Pinpoint the cell where the given text exists, returning its (X, Y) midpoint coordinate. 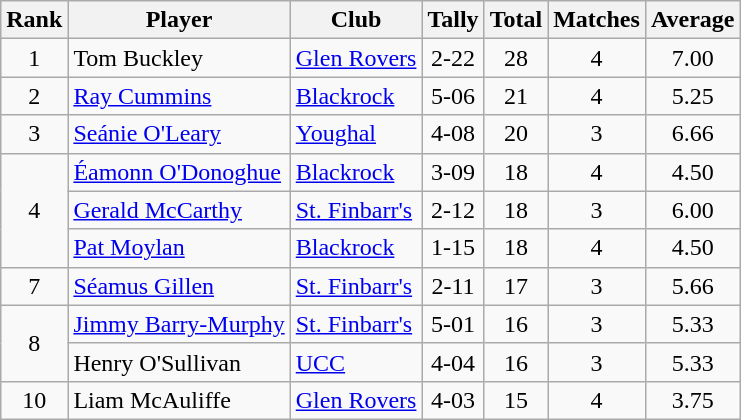
2-11 (453, 286)
Player (179, 20)
Pat Moylan (179, 248)
UCC (356, 362)
2-12 (453, 210)
Youghal (356, 134)
6.00 (692, 210)
1-15 (453, 248)
Henry O'Sullivan (179, 362)
2-22 (453, 58)
Gerald McCarthy (179, 210)
Ray Cummins (179, 96)
Matches (597, 20)
Seánie O'Leary (179, 134)
Éamonn O'Donoghue (179, 172)
4-03 (453, 400)
15 (516, 400)
6.66 (692, 134)
5-06 (453, 96)
4-04 (453, 362)
28 (516, 58)
Séamus Gillen (179, 286)
Liam McAuliffe (179, 400)
Jimmy Barry-Murphy (179, 324)
5-01 (453, 324)
Tally (453, 20)
3-09 (453, 172)
10 (34, 400)
Club (356, 20)
Average (692, 20)
7 (34, 286)
8 (34, 343)
Tom Buckley (179, 58)
1 (34, 58)
7.00 (692, 58)
Rank (34, 20)
17 (516, 286)
20 (516, 134)
2 (34, 96)
5.66 (692, 286)
21 (516, 96)
Total (516, 20)
4-08 (453, 134)
5.25 (692, 96)
3.75 (692, 400)
